Search for the cell housing the specified text and yield its [X, Y] center coordinate. 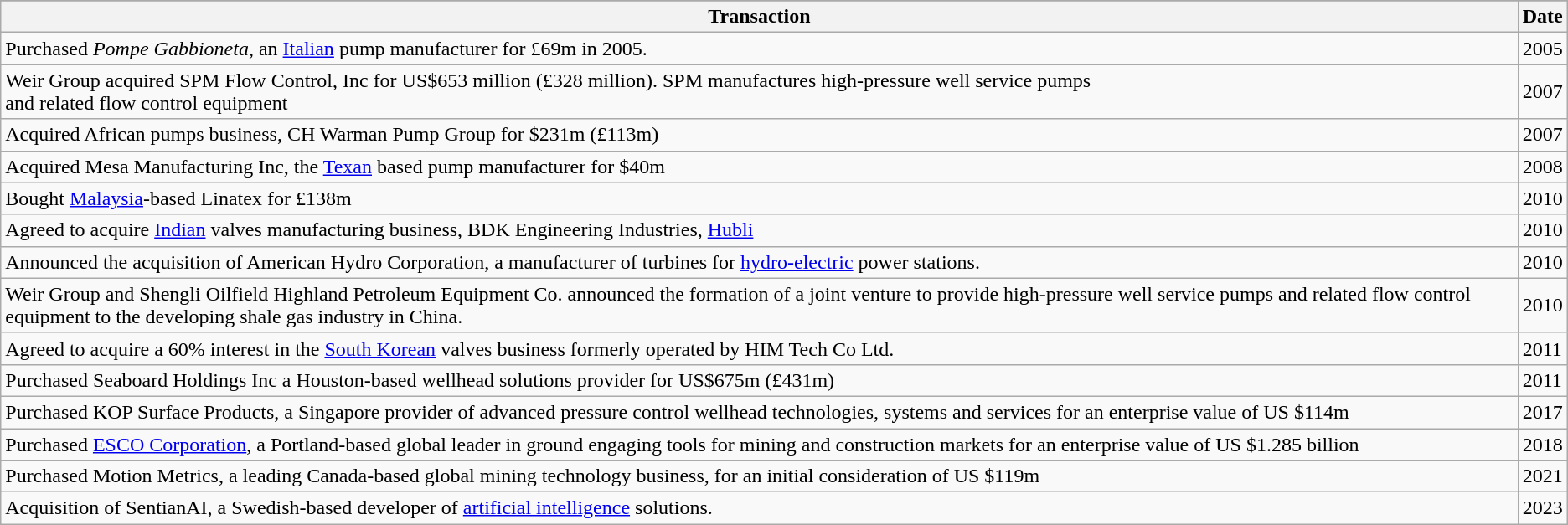
2017 [1543, 412]
Agreed to acquire Indian valves manufacturing business, BDK Engineering Industries, Hubli [759, 230]
Transaction [759, 17]
Announced the acquisition of American Hydro Corporation, a manufacturer of turbines for hydro-electric power stations. [759, 262]
2021 [1543, 476]
Purchased Motion Metrics, a leading Canada-based global mining technology business, for an initial consideration of US $119m [759, 476]
2023 [1543, 508]
Date [1543, 17]
Acquisition of SentianAI, a Swedish-based developer of artificial intelligence solutions. [759, 508]
Purchased Pompe Gabbioneta, an Italian pump manufacturer for £69m in 2005. [759, 49]
Agreed to acquire a 60% interest in the South Korean valves business formerly operated by HIM Tech Co Ltd. [759, 348]
2008 [1543, 167]
Acquired African pumps business, CH Warman Pump Group for $231m (£113m) [759, 135]
Acquired Mesa Manufacturing Inc, the Texan based pump manufacturer for $40m [759, 167]
2018 [1543, 445]
2005 [1543, 49]
Bought Malaysia-based Linatex for £138m [759, 198]
Purchased Seaboard Holdings Inc a Houston-based wellhead solutions provider for US$675m (£431m) [759, 380]
